For the text-containing cell, return its midpoint in (X, Y) coordinate format. 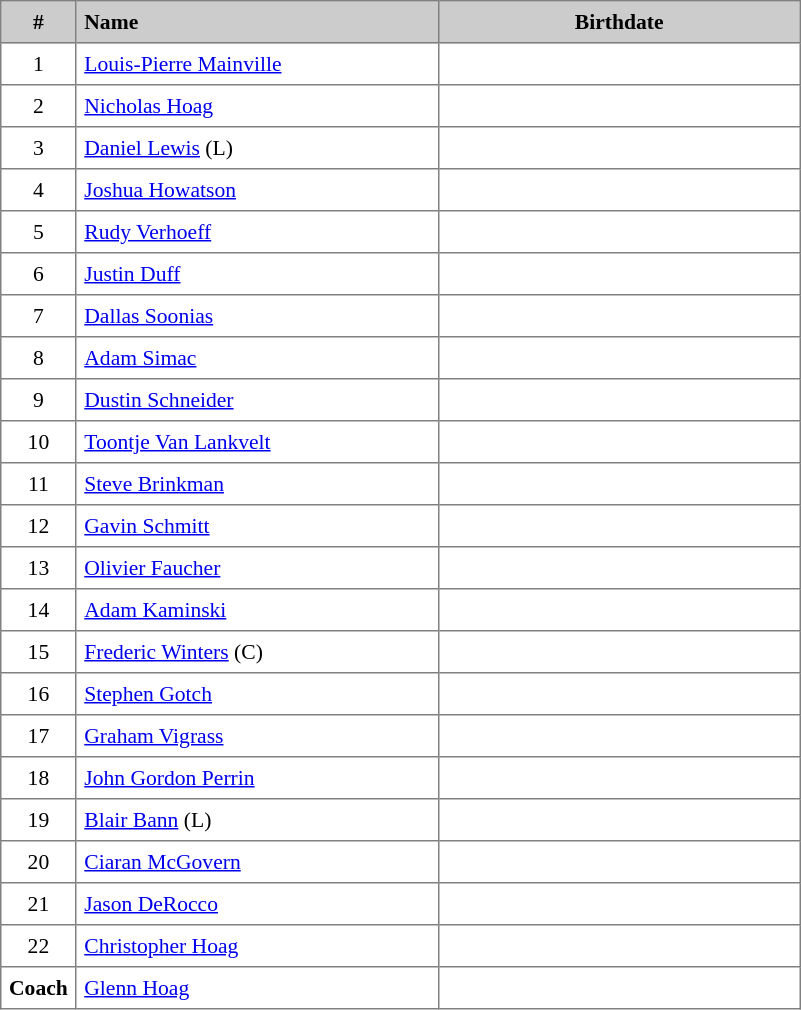
Joshua Howatson (257, 190)
Louis-Pierre Mainville (257, 64)
6 (38, 274)
19 (38, 820)
Adam Simac (257, 358)
Jason DeRocco (257, 904)
16 (38, 694)
21 (38, 904)
7 (38, 316)
Olivier Faucher (257, 568)
Christopher Hoag (257, 946)
22 (38, 946)
Blair Bann (L) (257, 820)
18 (38, 778)
# (38, 22)
2 (38, 106)
4 (38, 190)
Stephen Gotch (257, 694)
Frederic Winters (C) (257, 652)
Adam Kaminski (257, 610)
Coach (38, 988)
15 (38, 652)
Glenn Hoag (257, 988)
Ciaran McGovern (257, 862)
8 (38, 358)
11 (38, 484)
12 (38, 526)
17 (38, 736)
Steve Brinkman (257, 484)
Nicholas Hoag (257, 106)
Name (257, 22)
Birthdate (619, 22)
5 (38, 232)
Justin Duff (257, 274)
Dallas Soonias (257, 316)
20 (38, 862)
Toontje Van Lankvelt (257, 442)
10 (38, 442)
1 (38, 64)
Daniel Lewis (L) (257, 148)
Gavin Schmitt (257, 526)
Rudy Verhoeff (257, 232)
3 (38, 148)
14 (38, 610)
Graham Vigrass (257, 736)
Dustin Schneider (257, 400)
John Gordon Perrin (257, 778)
9 (38, 400)
13 (38, 568)
